Return [x, y] of the center of cell containing provided text 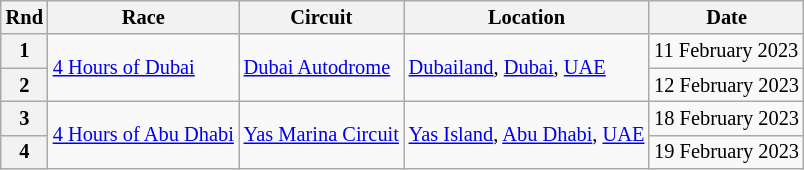
Location [527, 17]
3 [24, 118]
Date [726, 17]
Circuit [322, 17]
4 Hours of Abu Dhabi [144, 134]
2 [24, 85]
18 February 2023 [726, 118]
4 [24, 152]
Race [144, 17]
Yas Marina Circuit [322, 134]
Dubailand, Dubai, UAE [527, 68]
Rnd [24, 17]
4 Hours of Dubai [144, 68]
Dubai Autodrome [322, 68]
19 February 2023 [726, 152]
Yas Island, Abu Dhabi, UAE [527, 134]
12 February 2023 [726, 85]
11 February 2023 [726, 51]
1 [24, 51]
